Output the [X, Y] coordinate of the center of the cell containing the given text.  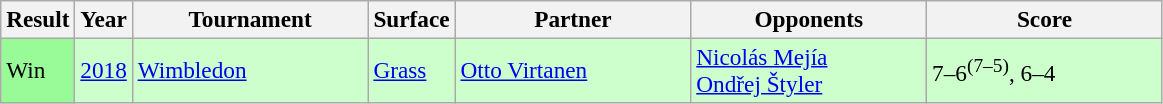
Otto Virtanen [573, 70]
Wimbledon [250, 70]
Win [38, 70]
Opponents [809, 19]
Nicolás Mejía Ondřej Štyler [809, 70]
2018 [104, 70]
Score [1045, 19]
Partner [573, 19]
Year [104, 19]
7–6(7–5), 6–4 [1045, 70]
Grass [412, 70]
Tournament [250, 19]
Result [38, 19]
Surface [412, 19]
